Extract the [x, y] coordinate from the center of the cell holding the provided text.  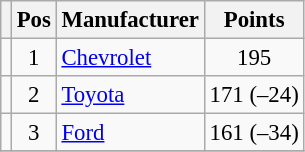
Ford [130, 133]
1 [34, 58]
Toyota [130, 95]
161 (–34) [254, 133]
Manufacturer [130, 20]
2 [34, 95]
Points [254, 20]
Pos [34, 20]
195 [254, 58]
171 (–24) [254, 95]
3 [34, 133]
Chevrolet [130, 58]
